Locate the cell with the specified text and output its [X, Y] center coordinate. 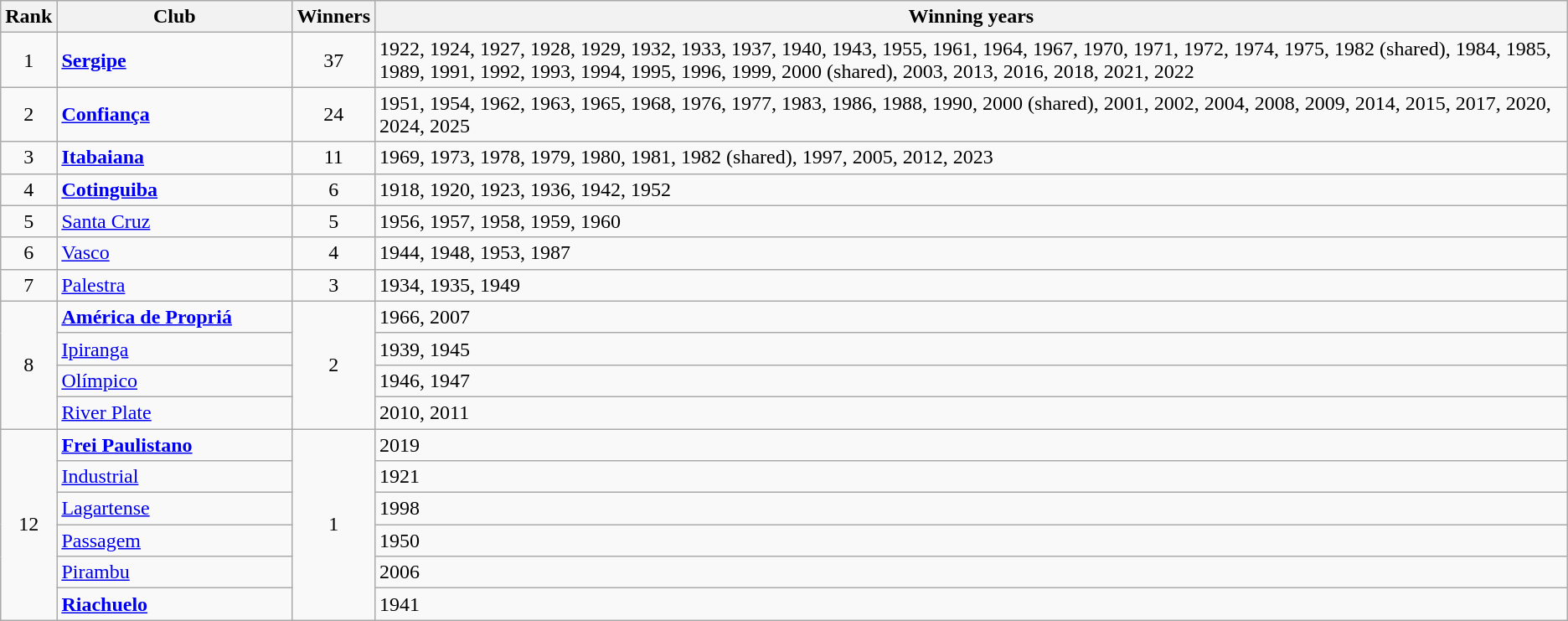
1939, 1945 [972, 349]
Cotinguiba [174, 189]
River Plate [174, 412]
1950 [972, 541]
2019 [972, 445]
1966, 2007 [972, 317]
1941 [972, 604]
12 [28, 525]
Confiança [174, 114]
Ipiranga [174, 349]
Itabaiana [174, 158]
Santa Cruz [174, 221]
Frei Paulistano [174, 445]
Pirambu [174, 572]
8 [28, 365]
Sergipe [174, 60]
1944, 1948, 1953, 1987 [972, 253]
Riachuelo [174, 604]
2006 [972, 572]
Lagartense [174, 509]
Winners [333, 17]
2010, 2011 [972, 412]
1918, 1920, 1923, 1936, 1942, 1952 [972, 189]
1956, 1957, 1958, 1959, 1960 [972, 221]
Passagem [174, 541]
Winning years [972, 17]
Industrial [174, 477]
Palestra [174, 285]
7 [28, 285]
América de Propriá [174, 317]
11 [333, 158]
1969, 1973, 1978, 1979, 1980, 1981, 1982 (shared), 1997, 2005, 2012, 2023 [972, 158]
37 [333, 60]
Rank [28, 17]
24 [333, 114]
1934, 1935, 1949 [972, 285]
1921 [972, 477]
Olímpico [174, 380]
Vasco [174, 253]
1998 [972, 509]
Club [174, 17]
1946, 1947 [972, 380]
